Provide the (X, Y) coordinate of the cell's center where the given text is located.  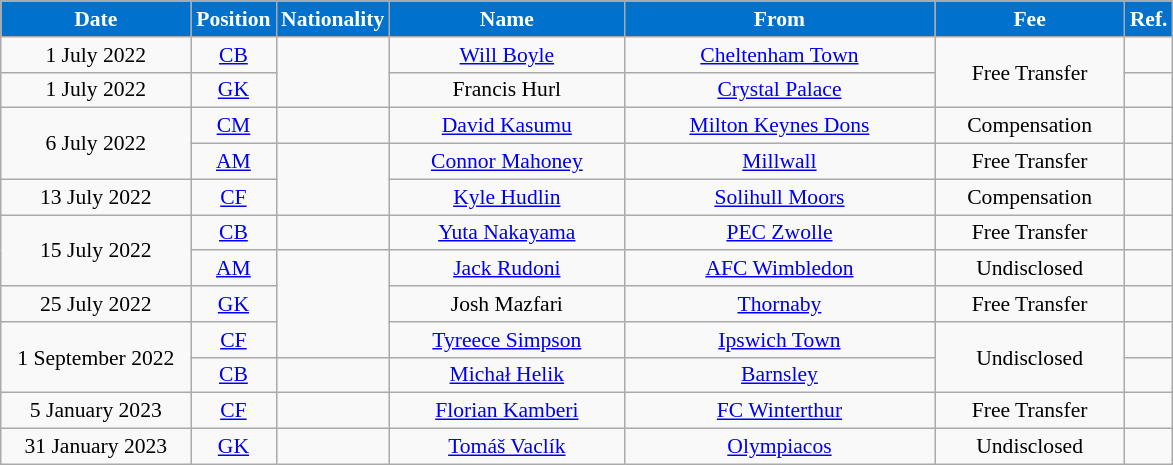
Josh Mazfari (506, 304)
AFC Wimbledon (779, 269)
Thornaby (779, 304)
Will Boyle (506, 55)
Florian Kamberi (506, 411)
Jack Rudoni (506, 269)
31 January 2023 (96, 447)
From (779, 19)
Tyreece Simpson (506, 340)
Ipswich Town (779, 340)
David Kasumu (506, 126)
Nationality (332, 19)
5 January 2023 (96, 411)
Cheltenham Town (779, 55)
Millwall (779, 162)
Solihull Moors (779, 197)
Crystal Palace (779, 90)
PEC Zwolle (779, 233)
CM (234, 126)
6 July 2022 (96, 144)
25 July 2022 (96, 304)
15 July 2022 (96, 250)
Name (506, 19)
13 July 2022 (96, 197)
Fee (1030, 19)
Kyle Hudlin (506, 197)
FC Winterthur (779, 411)
Date (96, 19)
Michał Helik (506, 375)
Olympiacos (779, 447)
Ref. (1149, 19)
Connor Mahoney (506, 162)
Tomáš Vaclík (506, 447)
Position (234, 19)
Yuta Nakayama (506, 233)
Barnsley (779, 375)
Milton Keynes Dons (779, 126)
1 September 2022 (96, 358)
Francis Hurl (506, 90)
